Determine the (X, Y) coordinate at the center of the cell enclosing the given text.  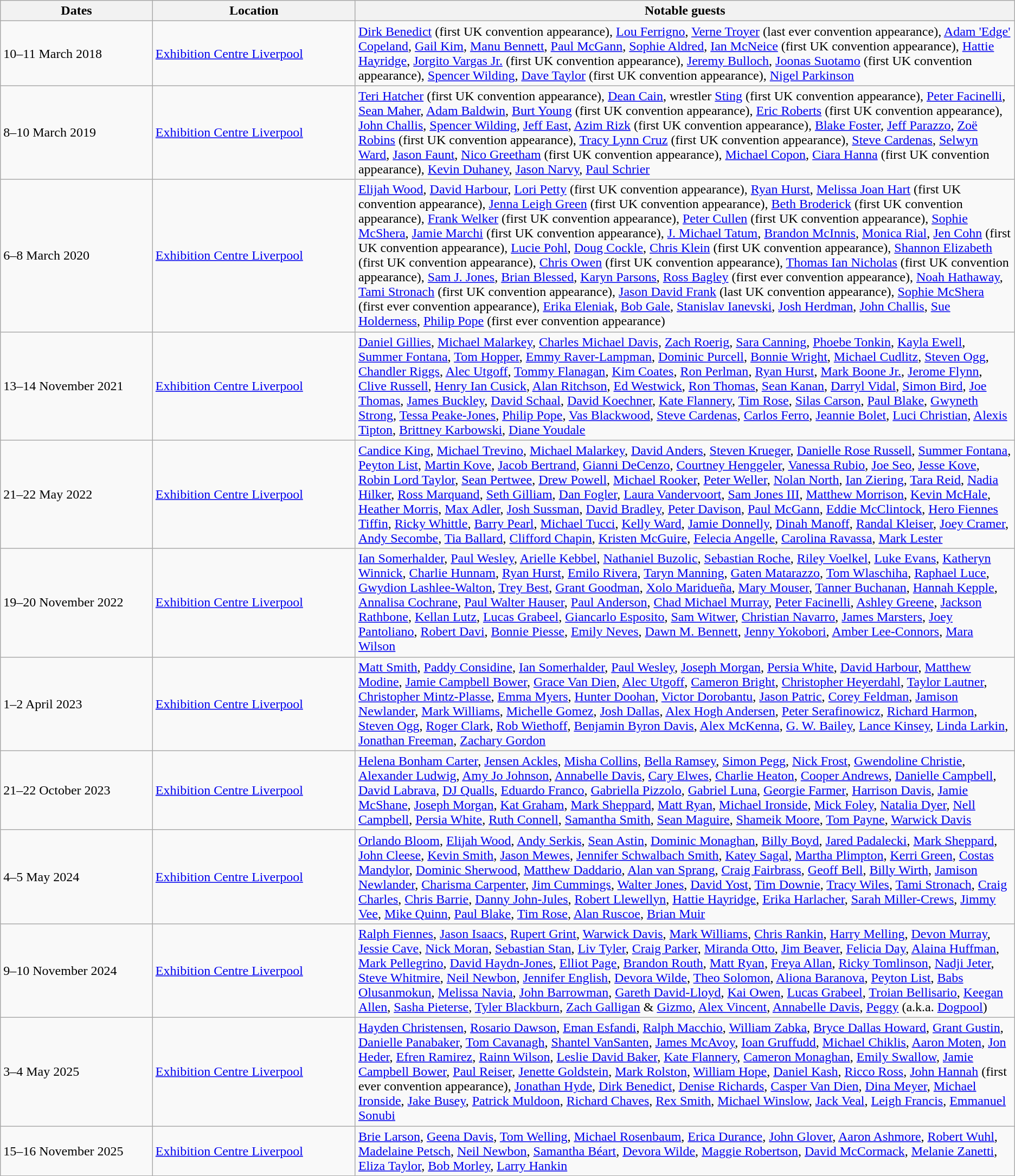
Location (254, 11)
15–16 November 2025 (77, 1151)
8–10 March 2019 (77, 132)
3–4 May 2025 (77, 1071)
Notable guests (685, 11)
13–14 November 2021 (77, 386)
21–22 May 2022 (77, 494)
4–5 May 2024 (77, 877)
9–10 November 2024 (77, 970)
10–11 March 2018 (77, 53)
21–22 October 2023 (77, 790)
6–8 March 2020 (77, 256)
Dates (77, 11)
1–2 April 2023 (77, 703)
19–20 November 2022 (77, 603)
